Extract the (X, Y) coordinate from the center of the cell holding the provided text.  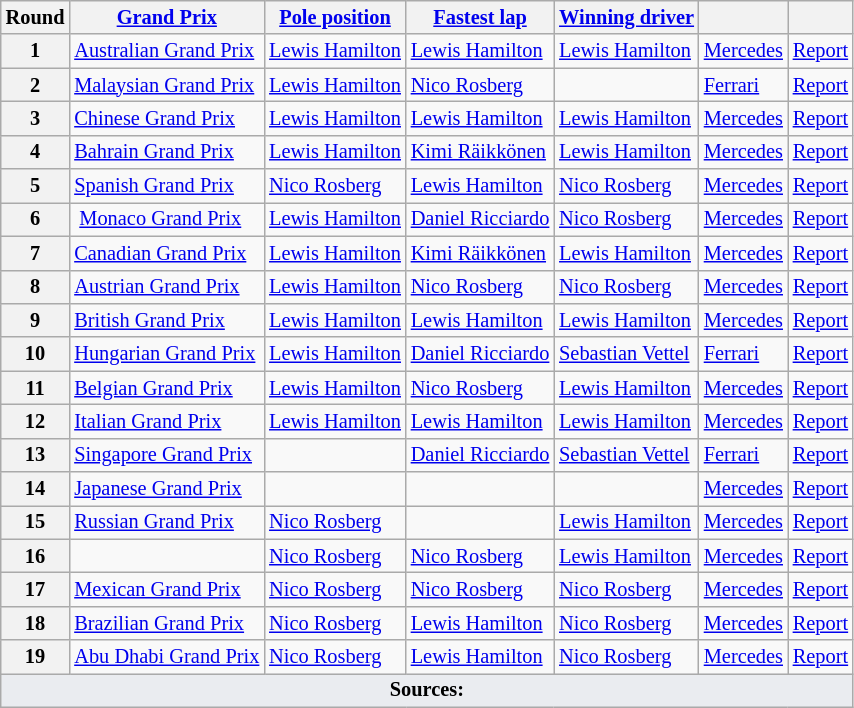
Austrian Grand Prix (166, 287)
Fastest lap (480, 17)
Round (36, 17)
16 (36, 556)
Brazilian Grand Prix (166, 623)
10 (36, 354)
13 (36, 455)
Mexican Grand Prix (166, 589)
Russian Grand Prix (166, 522)
Hungarian Grand Prix (166, 354)
Canadian Grand Prix (166, 253)
Bahrain Grand Prix (166, 152)
4 (36, 152)
Belgian Grand Prix (166, 388)
Chinese Grand Prix (166, 118)
Japanese Grand Prix (166, 489)
9 (36, 320)
7 (36, 253)
Grand Prix (166, 17)
Sources: (427, 690)
Spanish Grand Prix (166, 186)
15 (36, 522)
Monaco Grand Prix (166, 219)
3 (36, 118)
17 (36, 589)
Italian Grand Prix (166, 421)
1 (36, 51)
Winning driver (626, 17)
Australian Grand Prix (166, 51)
18 (36, 623)
11 (36, 388)
12 (36, 421)
Abu Dhabi Grand Prix (166, 657)
2 (36, 85)
Pole position (335, 17)
Malaysian Grand Prix (166, 85)
8 (36, 287)
5 (36, 186)
British Grand Prix (166, 320)
14 (36, 489)
19 (36, 657)
Singapore Grand Prix (166, 455)
6 (36, 219)
